Search for the cell housing the specified text and yield its (X, Y) center coordinate. 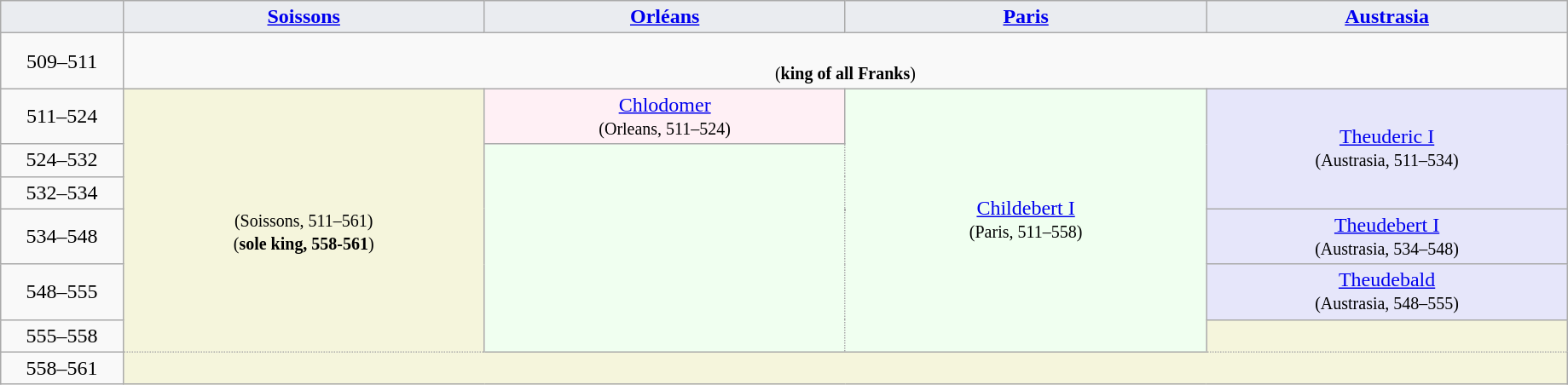
Orléans (665, 17)
Theuderic I(Austrasia, 511–534) (1387, 148)
Theudebald(Austrasia, 548–555) (1387, 291)
Childebert I(Paris, 511–558) (1025, 220)
Austrasia (1387, 17)
532–534 (62, 192)
Theudebert I(Austrasia, 534–548) (1387, 237)
548–555 (62, 291)
558–561 (62, 368)
(king of all Franks) (845, 61)
(Soissons, 511–561)(sole king, 558-561) (304, 220)
511–524 (62, 116)
Soissons (304, 17)
555–558 (62, 336)
509–511 (62, 61)
524–532 (62, 160)
Paris (1025, 17)
Chlodomer(Orleans, 511–524) (665, 116)
534–548 (62, 237)
